Return the [x, y] coordinate for the center point of the cell that contains the specified text.  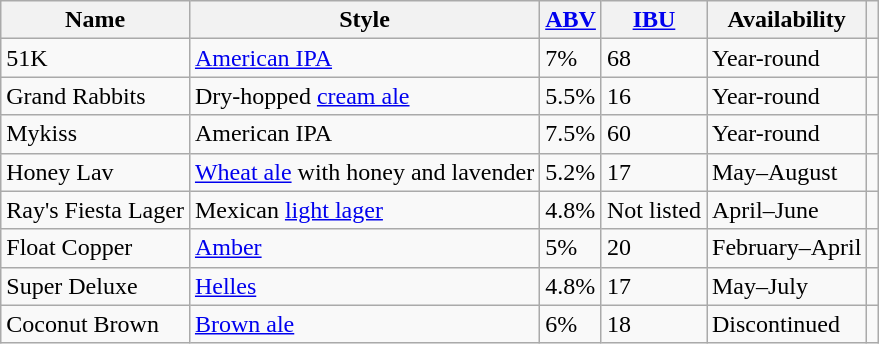
Name [96, 20]
Coconut Brown [96, 324]
5% [571, 248]
60 [654, 134]
February–April [786, 248]
Super Deluxe [96, 286]
51K [96, 58]
Helles [364, 286]
Honey Lav [96, 172]
IBU [654, 20]
Float Copper [96, 248]
Discontinued [786, 324]
April–June [786, 210]
20 [654, 248]
Not listed [654, 210]
6% [571, 324]
7.5% [571, 134]
Mykiss [96, 134]
68 [654, 58]
Availability [786, 20]
16 [654, 96]
Amber [364, 248]
Wheat ale with honey and lavender [364, 172]
May–July [786, 286]
7% [571, 58]
18 [654, 324]
Mexican light lager [364, 210]
Ray's Fiesta Lager [96, 210]
5.5% [571, 96]
ABV [571, 20]
5.2% [571, 172]
Brown ale [364, 324]
Grand Rabbits [96, 96]
May–August [786, 172]
Style [364, 20]
Dry-hopped cream ale [364, 96]
